Find where the given text appears and provide that cell's center as [x, y] coordinate. 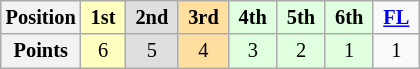
Points [41, 51]
5th [301, 17]
2nd [152, 17]
Position [41, 17]
6 [104, 51]
3 [253, 51]
6th [349, 17]
2 [301, 51]
1st [104, 17]
3rd [203, 17]
FL [396, 17]
4th [253, 17]
5 [152, 51]
4 [203, 51]
